Search for the cell housing the specified text and yield its [x, y] center coordinate. 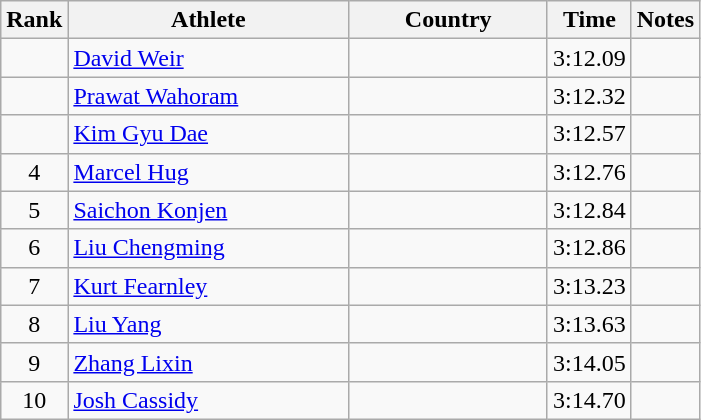
7 [34, 286]
Kurt Fearnley [208, 286]
Rank [34, 20]
Liu Yang [208, 324]
3:12.84 [589, 210]
Prawat Wahoram [208, 96]
David Weir [208, 58]
3:13.63 [589, 324]
Saichon Konjen [208, 210]
6 [34, 248]
5 [34, 210]
9 [34, 362]
3:12.86 [589, 248]
Athlete [208, 20]
Josh Cassidy [208, 400]
3:13.23 [589, 286]
Notes [665, 20]
10 [34, 400]
4 [34, 172]
3:14.05 [589, 362]
Marcel Hug [208, 172]
3:12.76 [589, 172]
Zhang Lixin [208, 362]
Time [589, 20]
Liu Chengming [208, 248]
3:12.09 [589, 58]
8 [34, 324]
3:12.32 [589, 96]
Country [448, 20]
Kim Gyu Dae [208, 134]
3:14.70 [589, 400]
3:12.57 [589, 134]
